Identify which cell holds the provided text, then report its (x, y) central coordinate. 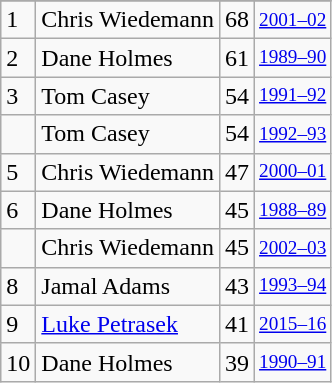
2002–03 (293, 248)
39 (236, 362)
68 (236, 20)
10 (18, 362)
1993–94 (293, 286)
Luke Petrasek (128, 324)
1988–89 (293, 210)
43 (236, 286)
3 (18, 96)
6 (18, 210)
1992–93 (293, 134)
61 (236, 58)
Jamal Adams (128, 286)
5 (18, 172)
2000–01 (293, 172)
2 (18, 58)
1990–91 (293, 362)
9 (18, 324)
1991–92 (293, 96)
47 (236, 172)
1989–90 (293, 58)
8 (18, 286)
41 (236, 324)
1 (18, 20)
2001–02 (293, 20)
2015–16 (293, 324)
